Scan for the cell matching the given text and deliver its [x, y] coordinate at center. 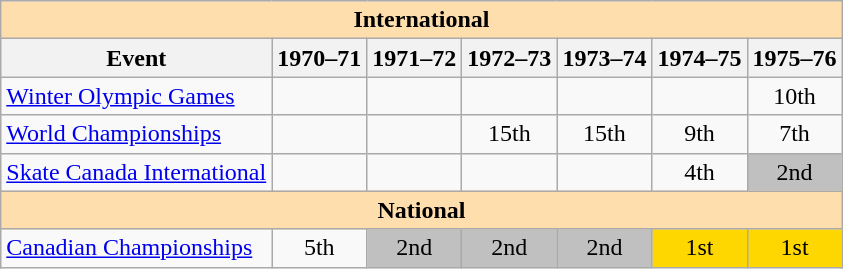
World Championships [136, 134]
1972–73 [510, 58]
Skate Canada International [136, 172]
International [422, 20]
Event [136, 58]
5th [320, 248]
10th [794, 96]
1970–71 [320, 58]
1973–74 [604, 58]
4th [700, 172]
1975–76 [794, 58]
1971–72 [414, 58]
7th [794, 134]
National [422, 210]
Winter Olympic Games [136, 96]
9th [700, 134]
1974–75 [700, 58]
Canadian Championships [136, 248]
